Determine the (X, Y) coordinate at the center of the cell enclosing the given text.  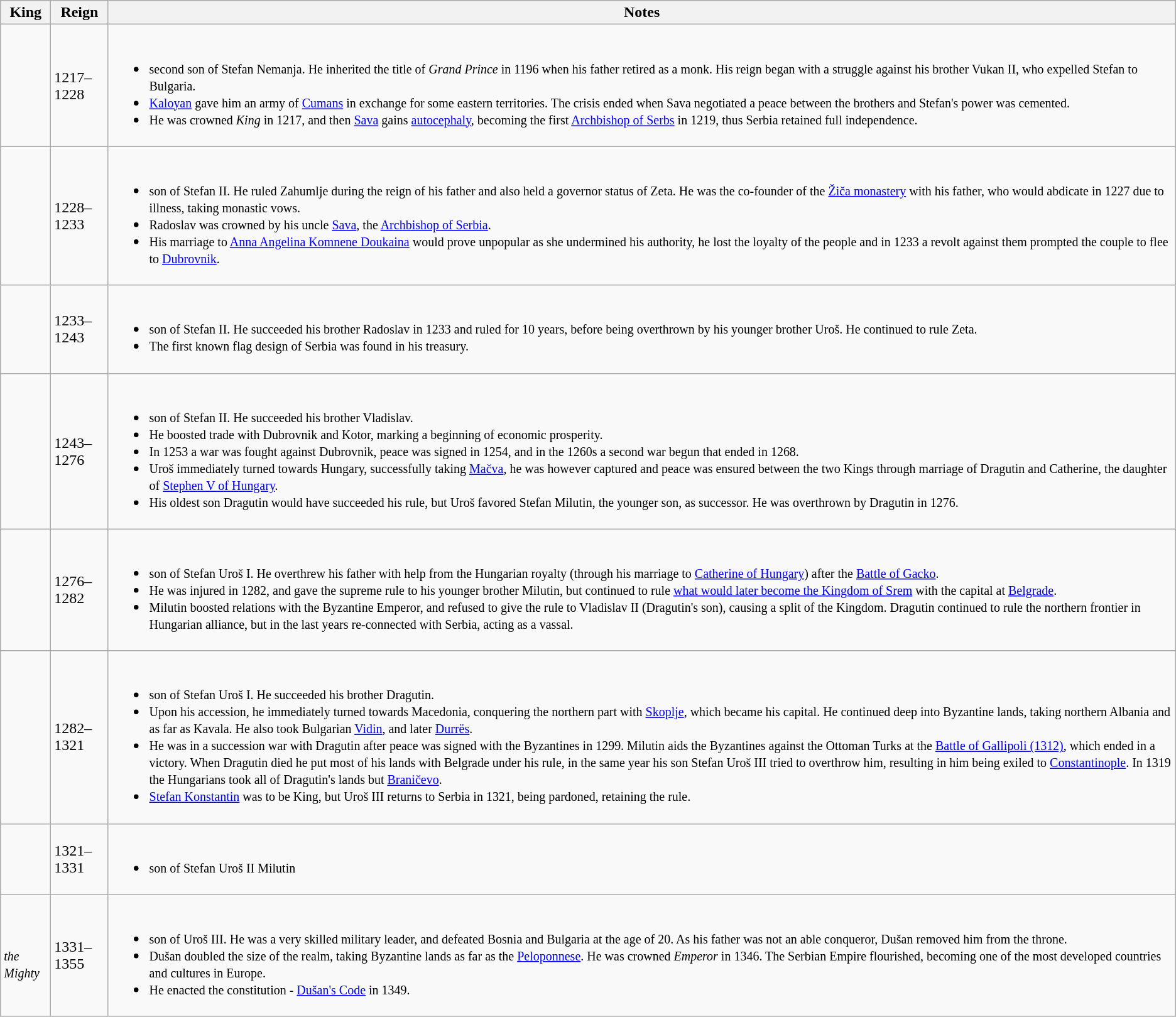
1243–1276 (79, 451)
1321–1331 (79, 859)
1276–1282 (79, 590)
the Mighty (26, 955)
son of Stefan Uroš II Milutin (642, 859)
Reign (79, 13)
1282–1321 (79, 737)
1228–1233 (79, 216)
Notes (642, 13)
1331–1355 (79, 955)
King (26, 13)
1217–1228 (79, 85)
1233–1243 (79, 329)
